For the text-containing cell, return its midpoint in (x, y) coordinate format. 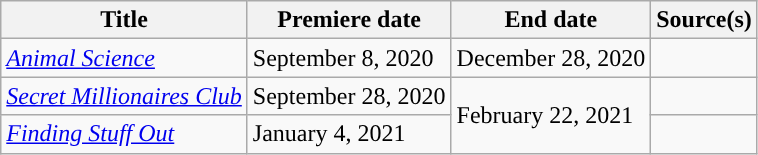
Finding Stuff Out (124, 134)
Source(s) (704, 20)
January 4, 2021 (349, 134)
December 28, 2020 (551, 58)
Title (124, 20)
September 8, 2020 (349, 58)
Secret Millionaires Club (124, 96)
February 22, 2021 (551, 115)
September 28, 2020 (349, 96)
Premiere date (349, 20)
End date (551, 20)
Animal Science (124, 58)
